Locate the cell with the specified text and output its [X, Y] center coordinate. 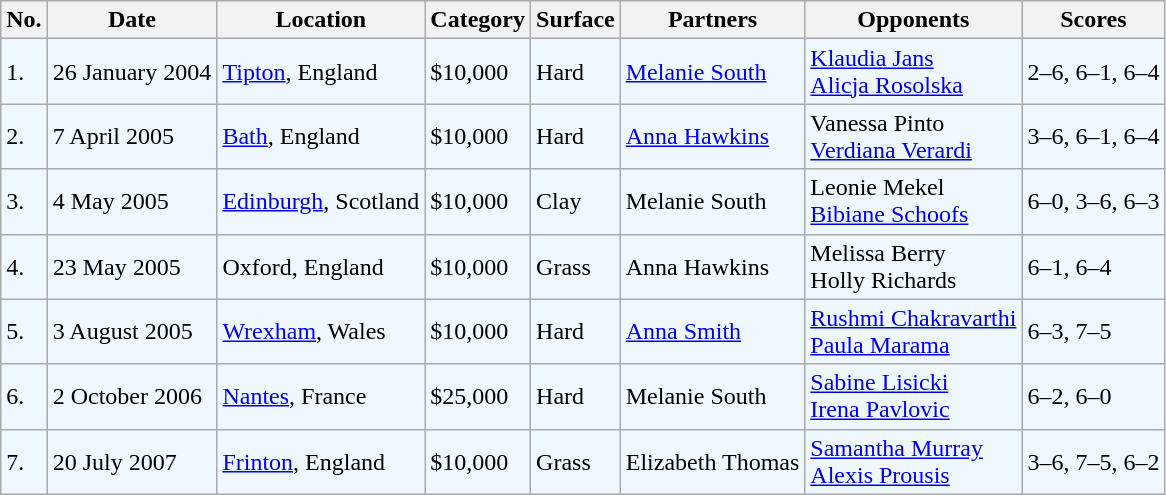
Sabine Lisicki Irena Pavlovic [914, 396]
Nantes, France [321, 396]
26 January 2004 [132, 72]
4 May 2005 [132, 202]
7. [24, 462]
Opponents [914, 20]
Bath, England [321, 136]
6–1, 6–4 [1094, 266]
Elizabeth Thomas [712, 462]
4. [24, 266]
Surface [576, 20]
Wrexham, Wales [321, 332]
6–0, 3–6, 6–3 [1094, 202]
Clay [576, 202]
3. [24, 202]
6–2, 6–0 [1094, 396]
20 July 2007 [132, 462]
No. [24, 20]
Oxford, England [321, 266]
Samantha Murray Alexis Prousis [914, 462]
Tipton, England [321, 72]
Frinton, England [321, 462]
7 April 2005 [132, 136]
Rushmi Chakravarthi Paula Marama [914, 332]
2. [24, 136]
Category [478, 20]
Vanessa Pinto Verdiana Verardi [914, 136]
3 August 2005 [132, 332]
Anna Smith [712, 332]
Leonie Mekel Bibiane Schoofs [914, 202]
3–6, 6–1, 6–4 [1094, 136]
5. [24, 332]
6–3, 7–5 [1094, 332]
Edinburgh, Scotland [321, 202]
Partners [712, 20]
1. [24, 72]
2–6, 6–1, 6–4 [1094, 72]
$25,000 [478, 396]
Melissa Berry Holly Richards [914, 266]
Date [132, 20]
2 October 2006 [132, 396]
Scores [1094, 20]
3–6, 7–5, 6–2 [1094, 462]
Location [321, 20]
6. [24, 396]
Klaudia Jans Alicja Rosolska [914, 72]
23 May 2005 [132, 266]
